Output the (X, Y) coordinate of the center of the cell containing the given text.  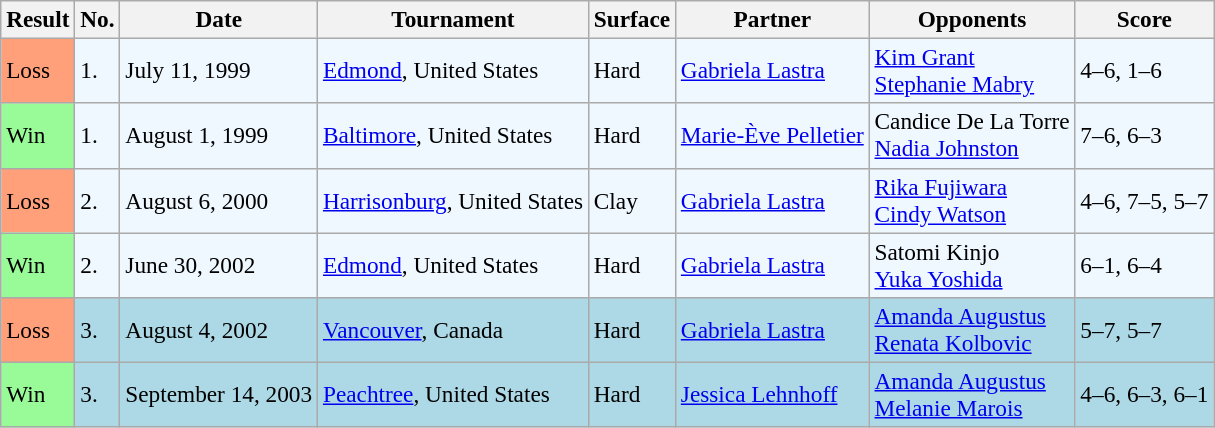
Result (38, 19)
Harrisonburg, United States (454, 200)
August 4, 2002 (219, 330)
4–6, 7–5, 5–7 (1144, 200)
Amanda Augustus Renata Kolbovic (972, 330)
September 14, 2003 (219, 394)
No. (98, 19)
June 30, 2002 (219, 264)
4–6, 1–6 (1144, 70)
Marie-Ève Pelletier (772, 136)
Vancouver, Canada (454, 330)
Jessica Lehnhoff (772, 394)
Partner (772, 19)
Clay (632, 200)
7–6, 6–3 (1144, 136)
Peachtree, United States (454, 394)
Surface (632, 19)
6–1, 6–4 (1144, 264)
Baltimore, United States (454, 136)
Opponents (972, 19)
Kim Grant Stephanie Mabry (972, 70)
Satomi Kinjo Yuka Yoshida (972, 264)
Score (1144, 19)
5–7, 5–7 (1144, 330)
July 11, 1999 (219, 70)
4–6, 6–3, 6–1 (1144, 394)
Candice De La Torre Nadia Johnston (972, 136)
August 1, 1999 (219, 136)
Rika Fujiwara Cindy Watson (972, 200)
Date (219, 19)
Amanda Augustus Melanie Marois (972, 394)
Tournament (454, 19)
August 6, 2000 (219, 200)
